Return [X, Y] of the center of cell containing provided text 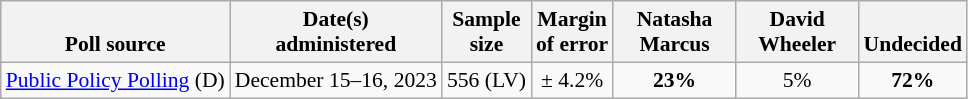
Samplesize [486, 32]
± 4.2% [572, 80]
72% [912, 80]
NatashaMarcus [674, 32]
DavidWheeler [798, 32]
Poll source [116, 32]
Undecided [912, 32]
556 (LV) [486, 80]
23% [674, 80]
Public Policy Polling (D) [116, 80]
December 15–16, 2023 [336, 80]
Marginof error [572, 32]
5% [798, 80]
Date(s)administered [336, 32]
